Locate the cell with the specified text and output its (X, Y) center coordinate. 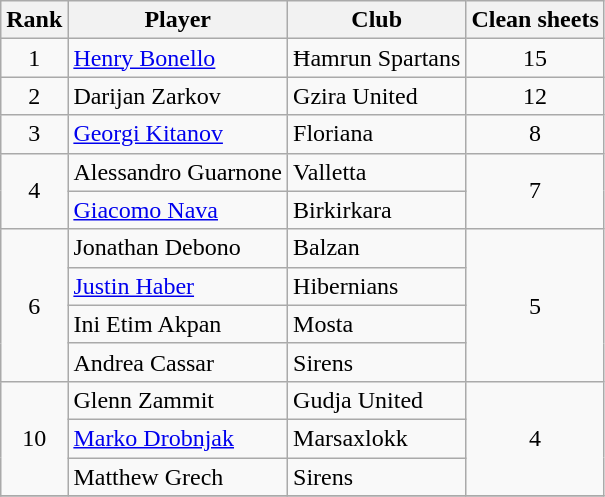
Birkirkara (377, 210)
Floriana (377, 134)
Ħamrun Spartans (377, 58)
Balzan (377, 248)
15 (535, 58)
Alessandro Guarnone (178, 172)
Hibernians (377, 286)
Glenn Zammit (178, 400)
Mosta (377, 324)
2 (34, 96)
Club (377, 20)
Andrea Cassar (178, 362)
Justin Haber (178, 286)
Darijan Zarkov (178, 96)
5 (535, 305)
1 (34, 58)
Player (178, 20)
Jonathan Debono (178, 248)
Marko Drobnjak (178, 438)
Gzira United (377, 96)
12 (535, 96)
Ini Etim Akpan (178, 324)
7 (535, 191)
Clean sheets (535, 20)
8 (535, 134)
Marsaxlokk (377, 438)
6 (34, 305)
Henry Bonello (178, 58)
10 (34, 438)
Rank (34, 20)
Georgi Kitanov (178, 134)
3 (34, 134)
Valletta (377, 172)
Giacomo Nava (178, 210)
Matthew Grech (178, 477)
Gudja United (377, 400)
